Return [X, Y] of the center of cell containing provided text 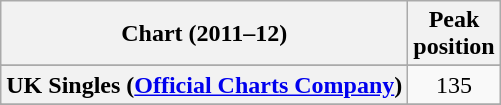
UK Singles (Official Charts Company) [204, 85]
Chart (2011–12) [204, 34]
Peakposition [454, 34]
135 [454, 85]
